Determine the (X, Y) coordinate at the center of the cell enclosing the given text.  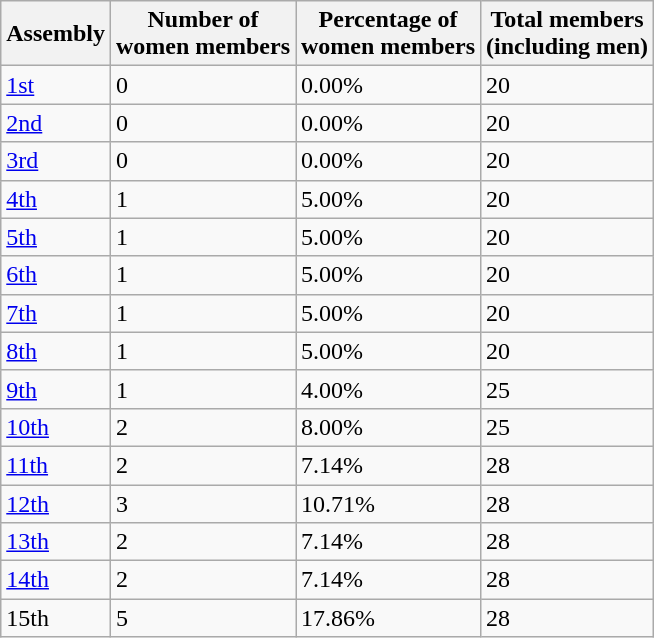
10th (56, 427)
6th (56, 275)
9th (56, 389)
3rd (56, 161)
12th (56, 503)
5 (202, 618)
17.86% (388, 618)
8.00% (388, 427)
8th (56, 351)
2nd (56, 123)
4.00% (388, 389)
4th (56, 199)
Number ofwomen members (202, 34)
7th (56, 313)
15th (56, 618)
1st (56, 85)
14th (56, 580)
11th (56, 465)
5th (56, 237)
Percentage ofwomen members (388, 34)
Assembly (56, 34)
13th (56, 542)
3 (202, 503)
10.71% (388, 503)
Total members(including men) (568, 34)
